Determine the [X, Y] coordinate at the center of the cell enclosing the given text.  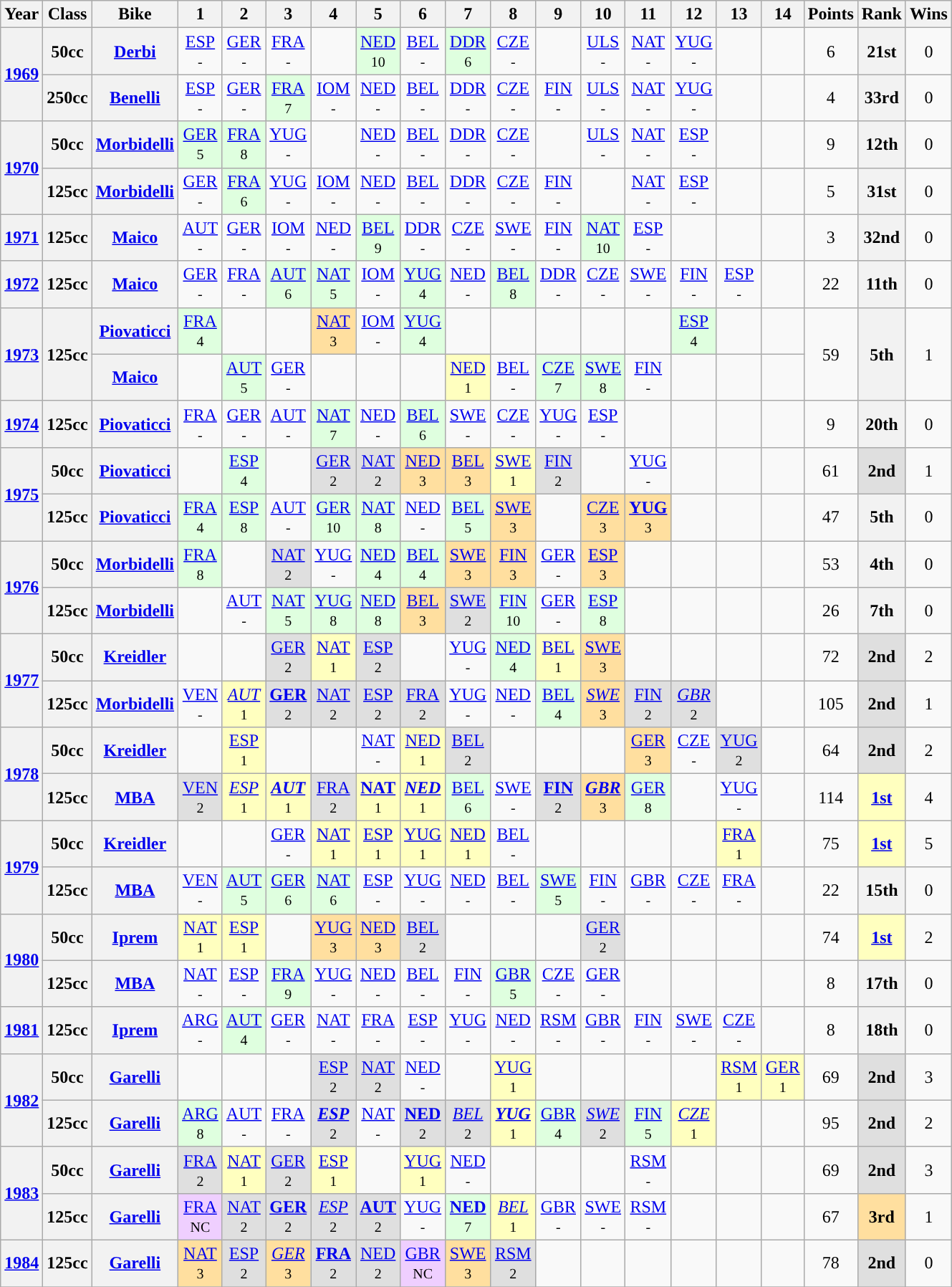
RSM1 [739, 1076]
Benelli [135, 97]
GBR2 [693, 704]
SWE1 [513, 470]
1977 [21, 681]
59 [831, 354]
BEL8 [513, 284]
20th [881, 424]
1969 [21, 75]
15th [881, 890]
13 [739, 14]
GER1 [782, 1076]
AUT2 [378, 1217]
NED7 [468, 1217]
YUG2 [739, 751]
NED8 [378, 611]
AUT4 [244, 1030]
26 [831, 611]
NAT10 [603, 238]
Derbi [135, 52]
Wins [928, 14]
BEL5 [468, 517]
7 [468, 14]
11 [648, 14]
GER10 [334, 517]
1976 [21, 587]
33rd [881, 97]
FIN5 [648, 1124]
32nd [881, 238]
67 [831, 1217]
4th [881, 563]
75 [831, 844]
7th [881, 611]
FRA9 [288, 983]
14 [782, 14]
17th [881, 983]
1978 [21, 774]
GBR5 [513, 983]
1979 [21, 867]
AUT6 [288, 284]
1983 [21, 1193]
CZE1 [693, 1124]
61 [831, 470]
ARG- [201, 1030]
1970 [21, 168]
CZE3 [603, 517]
FIN10 [513, 611]
GER5 [201, 145]
CZE7 [559, 377]
GER6 [288, 890]
18th [881, 1030]
ARG8 [201, 1124]
NAT7 [334, 424]
95 [831, 1124]
GBRNC [423, 1263]
1974 [21, 424]
FRA7 [288, 97]
NED10 [378, 52]
ESP3 [603, 563]
DDR6 [468, 52]
114 [831, 797]
21st [881, 52]
Year [21, 14]
GER8 [648, 797]
31st [881, 191]
YUG8 [334, 611]
53 [831, 563]
1981 [21, 1030]
Rank [881, 14]
GBR4 [559, 1124]
1980 [21, 960]
Bike [135, 14]
Points [831, 14]
Class [67, 14]
47 [831, 517]
FRANC [201, 1217]
11th [881, 284]
64 [831, 751]
SWE5 [559, 890]
VEN2 [201, 797]
250cc [67, 97]
12 [693, 14]
1971 [21, 238]
1972 [21, 284]
74 [831, 937]
10 [603, 14]
BEL9 [378, 238]
SWE8 [603, 377]
12th [881, 145]
1975 [21, 494]
FRA1 [739, 844]
105 [831, 704]
1973 [21, 354]
GBR3 [603, 797]
3rd [881, 1217]
1982 [21, 1100]
NAT6 [334, 890]
RSM2 [513, 1263]
NAT8 [378, 517]
FIN3 [513, 563]
1984 [21, 1263]
72 [831, 658]
FRA6 [244, 191]
78 [831, 1263]
